Identify which cell holds the provided text, then report its (x, y) central coordinate. 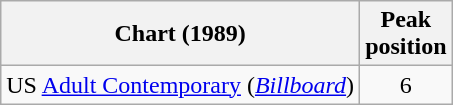
Peakposition (406, 34)
US Adult Contemporary (Billboard) (180, 85)
Chart (1989) (180, 34)
6 (406, 85)
